Provide the [x, y] coordinate of the cell's center where the given text is located.  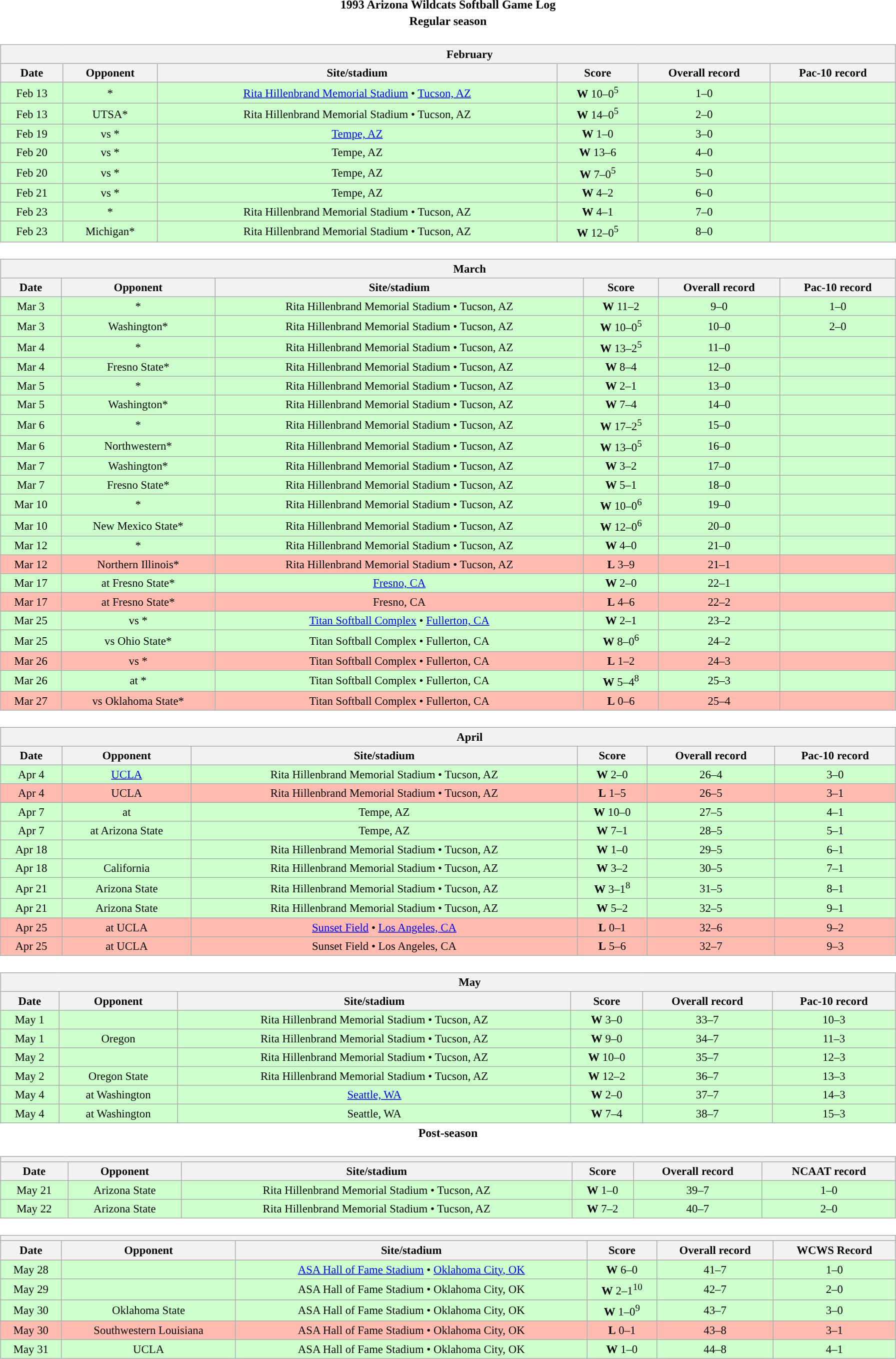
L 5–6 [612, 946]
5–1 [835, 831]
February [448, 54]
W 17–25 [621, 425]
L 1–2 [621, 661]
7–1 [835, 868]
24–3 [719, 661]
W 3–0 [607, 1019]
20–0 [719, 526]
W 7–1 [612, 831]
5–0 [704, 173]
at * [138, 681]
W 7–2 [603, 1209]
11–3 [834, 1038]
14–0 [719, 405]
New Mexico State* [138, 526]
Michigan* [110, 231]
32–7 [711, 946]
April [448, 737]
W 10–06 [621, 505]
NCAAT record [829, 1171]
W 5–2 [612, 908]
6–0 [704, 193]
30–5 [711, 868]
26–5 [711, 793]
32–5 [711, 908]
Mar 27 [31, 701]
27–5 [711, 812]
L 4–6 [621, 602]
31–5 [711, 888]
9–0 [719, 306]
L 1–5 [612, 793]
May 31 [31, 1349]
W 8–06 [621, 641]
W 12–06 [621, 526]
12–0 [719, 367]
10–3 [834, 1019]
Feb 19 [32, 134]
36–7 [707, 1076]
vs Ohio State* [138, 641]
39–7 [698, 1190]
W 9–0 [607, 1038]
19–0 [719, 505]
at [127, 812]
WCWS Record [834, 1250]
W 8–4 [621, 367]
6–1 [835, 850]
25–3 [719, 681]
W 12–05 [597, 231]
W 12–2 [607, 1076]
7–0 [704, 212]
37–7 [707, 1095]
W 5–1 [621, 485]
May 29 [31, 1289]
W 4–1 [597, 212]
22–1 [719, 583]
W 6–0 [622, 1269]
35–7 [707, 1057]
W 3–18 [612, 888]
13–3 [834, 1076]
W 7–05 [597, 173]
15–3 [834, 1113]
May [448, 982]
32–6 [711, 927]
Northwestern* [138, 446]
W 4–0 [621, 546]
38–7 [707, 1113]
8–1 [835, 888]
UTSA* [110, 114]
Feb 21 [32, 193]
May 22 [34, 1209]
W 13–6 [597, 153]
W 4–2 [597, 193]
W 2–110 [622, 1289]
34–7 [707, 1038]
16–0 [719, 446]
9–3 [835, 946]
18–0 [719, 485]
8–0 [704, 231]
vs Oklahoma State* [138, 701]
26–4 [711, 774]
11–0 [719, 347]
21–0 [719, 546]
15–0 [719, 425]
Oklahoma State [148, 1310]
Oregon [118, 1038]
13–0 [719, 386]
4–0 [704, 153]
14–3 [834, 1095]
33–7 [707, 1019]
24–2 [719, 641]
May 21 [34, 1190]
10–0 [719, 326]
40–7 [698, 1209]
25–4 [719, 701]
W 11–2 [621, 306]
41–7 [715, 1269]
W 14–05 [597, 114]
22–2 [719, 602]
Oregon State [118, 1076]
L 3–9 [621, 565]
March [448, 269]
May 28 [31, 1269]
42–7 [715, 1289]
28–5 [711, 831]
44–8 [715, 1349]
9–1 [835, 908]
9–2 [835, 927]
W 1–09 [622, 1310]
Southwestern Louisiana [148, 1330]
21–1 [719, 565]
W 5–48 [621, 681]
W 13–05 [621, 446]
23–2 [719, 621]
12–3 [834, 1057]
29–5 [711, 850]
17–0 [719, 466]
43–8 [715, 1330]
43–7 [715, 1310]
Northern Illinois* [138, 565]
W 13–25 [621, 347]
California [127, 868]
L 0–6 [621, 701]
at Arizona State [127, 831]
